Pinpoint the cell where the given text exists, returning its (x, y) midpoint coordinate. 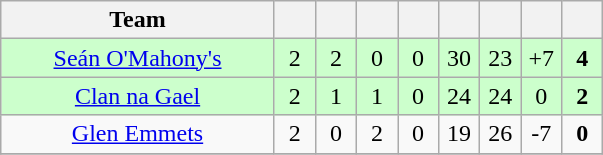
Glen Emmets (138, 134)
4 (582, 58)
Seán O'Mahony's (138, 58)
-7 (542, 134)
Team (138, 20)
23 (500, 58)
30 (460, 58)
Clan na Gael (138, 96)
+7 (542, 58)
26 (500, 134)
19 (460, 134)
